Pinpoint the cell where the given text exists, returning its [x, y] midpoint coordinate. 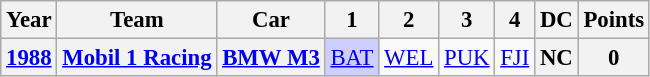
3 [467, 20]
4 [515, 20]
Year [29, 20]
DC [557, 20]
1988 [29, 58]
Points [614, 20]
NC [557, 58]
Team [137, 20]
1 [352, 20]
PUK [467, 58]
WEL [409, 58]
FJI [515, 58]
0 [614, 58]
BAT [352, 58]
BMW M3 [271, 58]
2 [409, 20]
Car [271, 20]
Mobil 1 Racing [137, 58]
